Provide the [X, Y] coordinate of the cell's center where the given text is located.  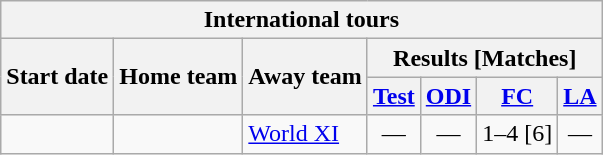
World XI [306, 134]
LA [580, 96]
Results [Matches] [484, 58]
Test [394, 96]
International tours [302, 20]
Home team [178, 77]
1–4 [6] [518, 134]
Away team [306, 77]
Start date [58, 77]
FC [518, 96]
ODI [448, 96]
